Provide the (x, y) coordinate of the cell's center where the given text is located.  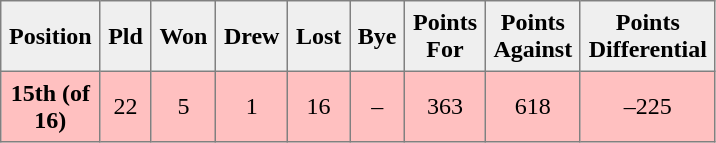
5 (184, 106)
Points Against (532, 36)
Points Differential (648, 36)
363 (446, 106)
– (378, 106)
Bye (378, 36)
–225 (648, 106)
Position (50, 36)
Drew (252, 36)
1 (252, 106)
Lost (319, 36)
618 (532, 106)
16 (319, 106)
15th (of 16) (50, 106)
Pld (126, 36)
22 (126, 106)
Won (184, 36)
Points For (446, 36)
